For the text-containing cell, return its midpoint in [X, Y] coordinate format. 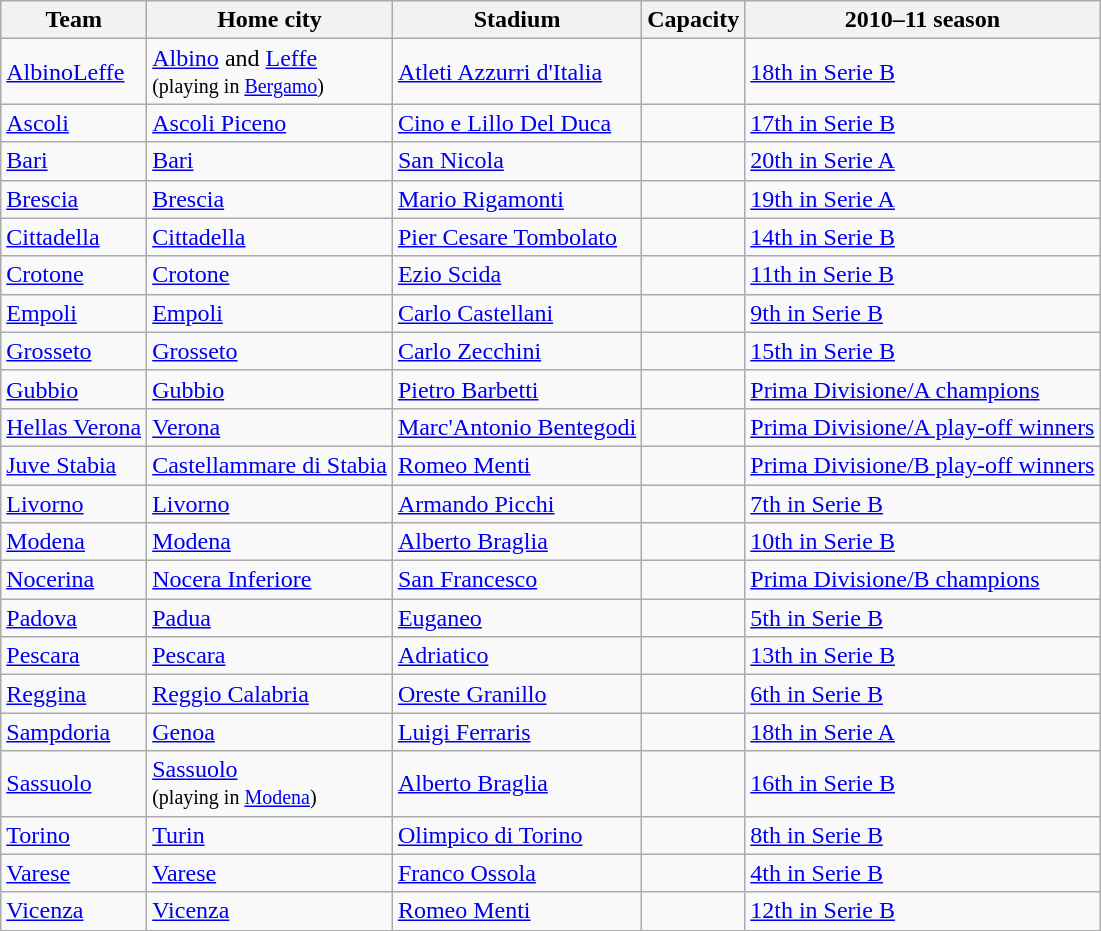
Carlo Zecchini [516, 351]
7th in Serie B [922, 503]
11th in Serie B [922, 275]
Team [74, 20]
Genoa [270, 732]
Olimpico di Torino [516, 835]
Albino and Leffe(playing in Bergamo) [270, 72]
12th in Serie B [922, 911]
Nocera Inferiore [270, 580]
6th in Serie B [922, 694]
Franco Ossola [516, 873]
Reggio Calabria [270, 694]
2010–11 season [922, 20]
San Francesco [516, 580]
19th in Serie A [922, 199]
Prima Divisione/A play-off winners [922, 427]
AlbinoLeffe [74, 72]
Stadium [516, 20]
San Nicola [516, 161]
8th in Serie B [922, 835]
Prima Divisione/A champions [922, 389]
Sassuolo(playing in Modena) [270, 784]
Prima Divisione/B play-off winners [922, 465]
15th in Serie B [922, 351]
Padua [270, 618]
Prima Divisione/B champions [922, 580]
Torino [74, 835]
9th in Serie B [922, 313]
20th in Serie A [922, 161]
Hellas Verona [74, 427]
10th in Serie B [922, 542]
Castellammare di Stabia [270, 465]
16th in Serie B [922, 784]
Atleti Azzurri d'Italia [516, 72]
Ezio Scida [516, 275]
17th in Serie B [922, 123]
Capacity [694, 20]
13th in Serie B [922, 656]
Mario Rigamonti [516, 199]
Juve Stabia [74, 465]
Cino e Lillo Del Duca [516, 123]
Verona [270, 427]
18th in Serie B [922, 72]
5th in Serie B [922, 618]
Nocerina [74, 580]
Marc'Antonio Bentegodi [516, 427]
Sassuolo [74, 784]
Turin [270, 835]
Ascoli [74, 123]
Armando Picchi [516, 503]
Ascoli Piceno [270, 123]
Carlo Castellani [516, 313]
4th in Serie B [922, 873]
Luigi Ferraris [516, 732]
Padova [74, 618]
Pietro Barbetti [516, 389]
Pier Cesare Tombolato [516, 237]
Home city [270, 20]
Reggina [74, 694]
Sampdoria [74, 732]
Euganeo [516, 618]
18th in Serie A [922, 732]
14th in Serie B [922, 237]
Adriatico [516, 656]
Oreste Granillo [516, 694]
